Extract the (x, y) coordinate from the center of the cell holding the provided text.  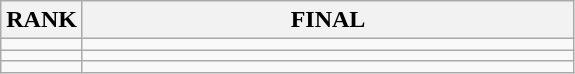
RANK (42, 20)
FINAL (328, 20)
